Determine the [x, y] coordinate at the center of the cell enclosing the given text.  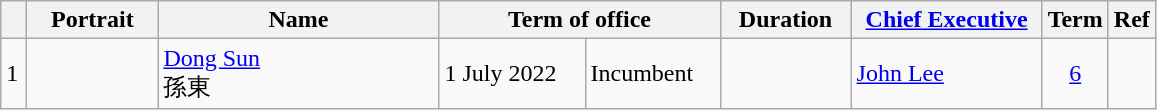
Duration [786, 20]
Term of office [580, 20]
Portrait [92, 20]
1 July 2022 [512, 74]
Term [1075, 20]
Name [298, 20]
Ref [1132, 20]
Chief Executive [946, 20]
Dong Sun孫東 [298, 74]
6 [1075, 74]
Incumbent [652, 74]
John Lee [946, 74]
1 [14, 74]
